Extract the (X, Y) coordinate from the center of the cell holding the provided text.  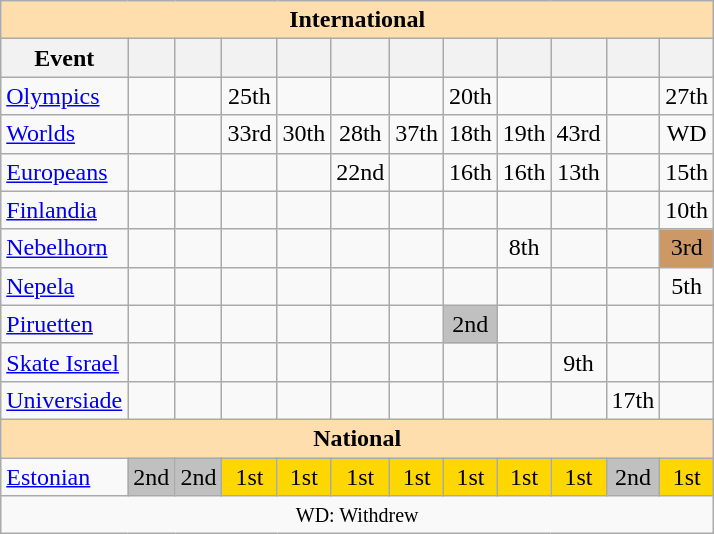
WD (687, 134)
27th (687, 96)
17th (633, 400)
National (358, 438)
5th (687, 286)
8th (524, 248)
43rd (578, 134)
3rd (687, 248)
Europeans (64, 172)
International (358, 20)
22nd (360, 172)
WD: Withdrew (358, 515)
Finlandia (64, 210)
28th (360, 134)
15th (687, 172)
19th (524, 134)
Estonian (64, 477)
Event (64, 58)
Nepela (64, 286)
30th (304, 134)
Olympics (64, 96)
25th (250, 96)
Piruetten (64, 324)
Nebelhorn (64, 248)
Worlds (64, 134)
33rd (250, 134)
Skate Israel (64, 362)
13th (578, 172)
37th (417, 134)
18th (471, 134)
Universiade (64, 400)
10th (687, 210)
9th (578, 362)
20th (471, 96)
